Output the (x, y) coordinate of the center of the cell containing the given text.  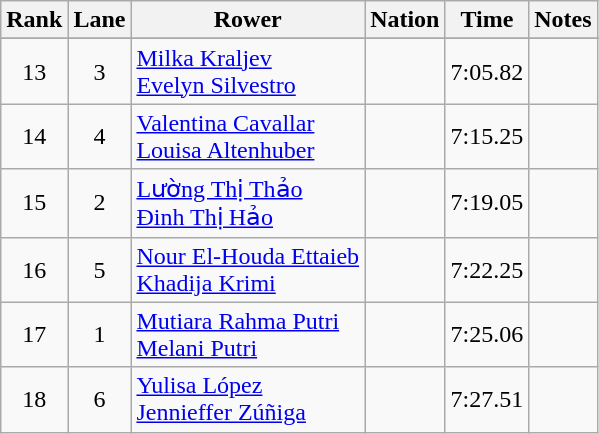
5 (100, 270)
4 (100, 136)
3 (100, 72)
Nour El-Houda EttaiebKhadija Krimi (248, 270)
16 (34, 270)
14 (34, 136)
Notes (563, 20)
17 (34, 334)
Milka KraljevEvelyn Silvestro (248, 72)
Mutiara Rahma PutriMelani Putri (248, 334)
13 (34, 72)
7:25.06 (487, 334)
7:15.25 (487, 136)
7:05.82 (487, 72)
7:22.25 (487, 270)
Nation (405, 20)
Lane (100, 20)
Lường Thị ThảoĐinh Thị Hảo (248, 203)
Rank (34, 20)
6 (100, 400)
Rower (248, 20)
7:19.05 (487, 203)
18 (34, 400)
Valentina CavallarLouisa Altenhuber (248, 136)
Time (487, 20)
7:27.51 (487, 400)
2 (100, 203)
1 (100, 334)
15 (34, 203)
Yulisa LópezJennieffer Zúñiga (248, 400)
